Find where the given text appears and provide that cell's center as [X, Y] coordinate. 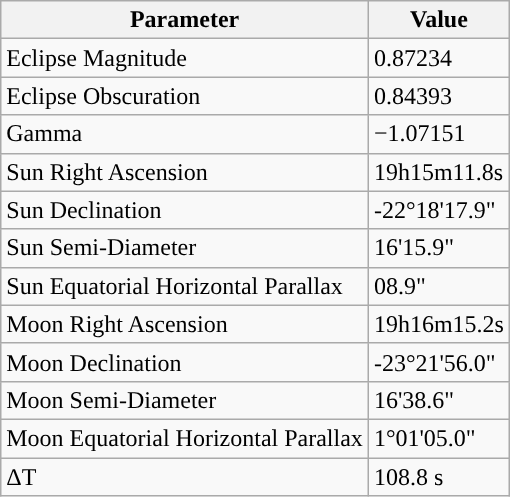
1°01'05.0" [438, 438]
Sun Equatorial Horizontal Parallax [185, 286]
Value [438, 20]
16'38.6" [438, 400]
Eclipse Magnitude [185, 58]
Moon Semi-Diameter [185, 400]
16'15.9" [438, 248]
19h15m11.8s [438, 172]
0.87234 [438, 58]
Eclipse Obscuration [185, 96]
−1.07151 [438, 134]
0.84393 [438, 96]
ΔT [185, 477]
Moon Equatorial Horizontal Parallax [185, 438]
Moon Right Ascension [185, 324]
Parameter [185, 20]
Moon Declination [185, 362]
108.8 s [438, 477]
Sun Right Ascension [185, 172]
-23°21'56.0" [438, 362]
-22°18'17.9" [438, 210]
08.9" [438, 286]
Sun Semi-Diameter [185, 248]
Gamma [185, 134]
Sun Declination [185, 210]
19h16m15.2s [438, 324]
